Determine the (X, Y) coordinate at the center of the cell enclosing the given text.  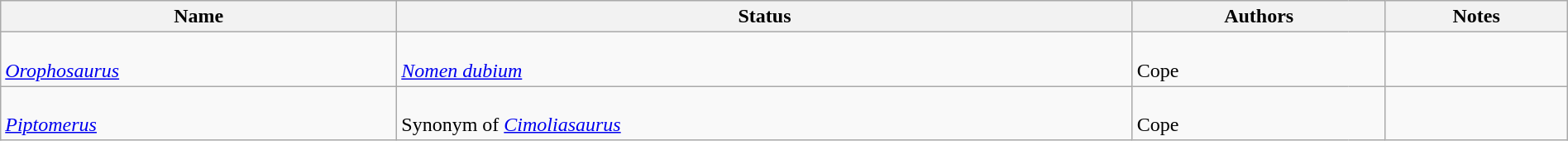
Orophosaurus (198, 60)
Synonym of Cimoliasaurus (764, 113)
Status (764, 17)
Authors (1259, 17)
Notes (1476, 17)
Name (198, 17)
Piptomerus (198, 113)
Nomen dubium (764, 60)
